Provide the (x, y) coordinate of the cell's center where the given text is located.  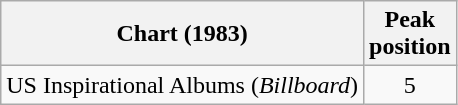
US Inspirational Albums (Billboard) (182, 85)
5 (410, 85)
Chart (1983) (182, 34)
Peakposition (410, 34)
